Return the (X, Y) coordinate for the center point of the cell that contains the specified text.  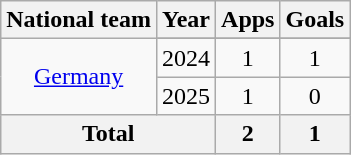
0 (315, 96)
2024 (186, 58)
Apps (248, 20)
2 (248, 134)
National team (79, 20)
Goals (315, 20)
Year (186, 20)
2025 (186, 96)
Total (108, 134)
Germany (79, 77)
